Extract the (X, Y) coordinate from the center of the cell holding the provided text.  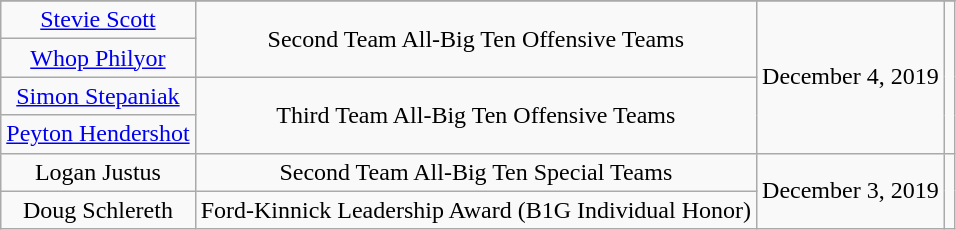
December 3, 2019 (851, 191)
Ford-Kinnick Leadership Award (B1G Individual Honor) (476, 210)
Doug Schlereth (98, 210)
Peyton Hendershot (98, 134)
Logan Justus (98, 172)
Whop Philyor (98, 58)
Stevie Scott (98, 20)
December 4, 2019 (851, 77)
Second Team All-Big Ten Offensive Teams (476, 39)
Second Team All-Big Ten Special Teams (476, 172)
Simon Stepaniak (98, 96)
Third Team All-Big Ten Offensive Teams (476, 115)
